From the cell containing the given text, extract its center point as (x, y) coordinate. 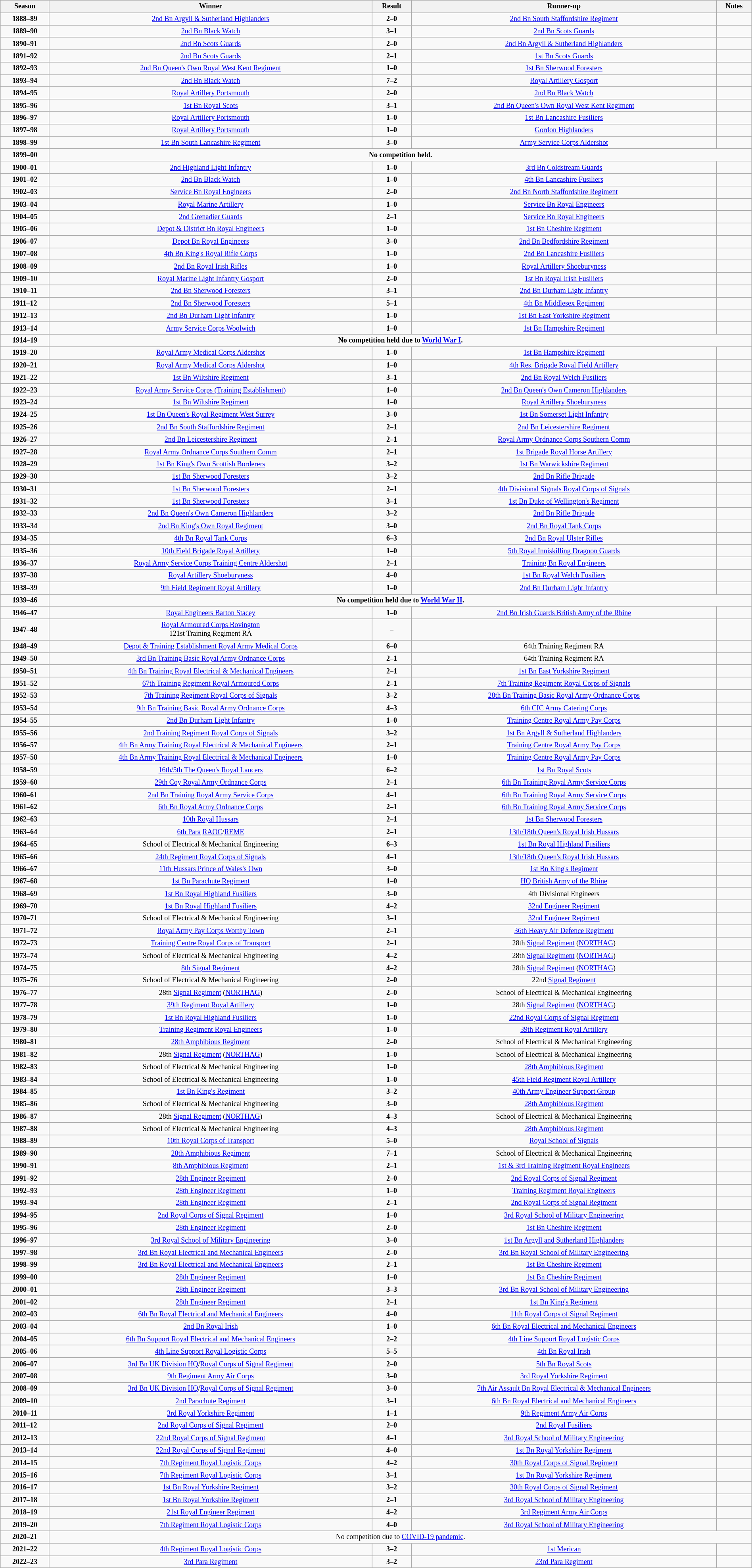
11th Royal Corps of Signal Regiment (564, 1314)
1907–08 (25, 254)
5–0 (392, 1141)
1971–72 (25, 931)
1994–95 (25, 1215)
2021–22 (25, 1549)
2nd Bn Royal Tank Corps (564, 526)
2011–12 (25, 1426)
No competition due to COVID-19 pandemic. (401, 1537)
1st Bn Lancashire Fusiliers (564, 117)
4th Regiment Royal Logistic Corps (211, 1549)
2–2 (392, 1339)
2013–14 (25, 1450)
1965–66 (25, 856)
2nd Grenadier Guards (211, 217)
5th Royal Inniskilling Dragoon Guards (564, 551)
1924–25 (25, 414)
1st Bn Parachute Regiment (211, 881)
Royal Army Service Corps (Training Establishment) (211, 390)
1898–99 (25, 143)
45th Field Regiment Royal Artillery (564, 1079)
Training Centre Royal Corps of Transport (211, 943)
1913–14 (25, 328)
1928–29 (25, 464)
Depot & District Bn Royal Engineers (211, 229)
Army Service Corps Aldershot (564, 143)
2nd Bn Lancashire Fusiliers (564, 254)
5–1 (392, 303)
23rd Para Regiment (564, 1562)
HQ British Army of the Rhine (564, 881)
1st Bn Warwickshire Regiment (564, 464)
1939–46 (25, 600)
1st Bn Royal Welch Fusiliers (564, 575)
2nd Bn Royal Ulster Rifles (564, 538)
1897–98 (25, 130)
6th Para RAOC/REME (211, 832)
4th Bn Royal Tank Corps (211, 538)
1920–21 (25, 365)
Royal School of Signals (564, 1141)
Season (25, 6)
4th Res. Brigade Royal Field Artillery (564, 365)
1926–27 (25, 440)
29th Coy Royal Army Ordnance Corps (211, 783)
1909–10 (25, 279)
2nd Bn King's Own Royal Regiment (211, 526)
– (392, 629)
1968–69 (25, 894)
1931–32 (25, 502)
Depot Bn Royal Engineers (211, 241)
1932–33 (25, 514)
1948–49 (25, 646)
10th Field Brigade Royal Artillery (211, 551)
1923–24 (25, 402)
1950–51 (25, 671)
1910–11 (25, 291)
Depot & Training Establishment Royal Army Medical Corps (211, 646)
2010–11 (25, 1414)
1974–75 (25, 968)
1993–94 (25, 1203)
1964–65 (25, 845)
67th Training Regiment Royal Armoured Corps (211, 683)
1st Bn Argyll and Sutherland Highlanders (564, 1240)
1905–06 (25, 229)
10th Royal Corps of Transport (211, 1141)
1938–39 (25, 588)
1914–19 (25, 341)
1972–73 (25, 943)
21st Royal Engineer Regiment (211, 1512)
3rd Para Regiment (211, 1562)
2020–21 (25, 1537)
Training Bn Royal Engineers (564, 563)
2nd Bn Irish Guards British Army of the Rhine (564, 613)
Royal Marine Artillery (211, 205)
5–5 (392, 1352)
2004–05 (25, 1339)
1906–07 (25, 241)
1893–94 (25, 81)
1903–04 (25, 205)
1983–84 (25, 1079)
1998–99 (25, 1265)
1991–92 (25, 1178)
Winner (211, 6)
1st Bn Scots Guards (564, 56)
6–0 (392, 646)
1946–47 (25, 613)
2017–18 (25, 1500)
1919–20 (25, 353)
7–2 (392, 81)
2006–07 (25, 1364)
1966–67 (25, 869)
1925–26 (25, 427)
2nd Parachute Regiment (211, 1401)
1937–38 (25, 575)
1987–88 (25, 1129)
1947–48 (25, 629)
6th CIC Army Catering Corps (564, 708)
9th Field Regiment Royal Artillery (211, 588)
1951–52 (25, 683)
1952–53 (25, 696)
1899–00 (25, 155)
1975–76 (25, 980)
7–1 (392, 1153)
2014–15 (25, 1463)
2001–02 (25, 1302)
Army Service Corps Woolwich (211, 328)
1979–80 (25, 1029)
1892–93 (25, 68)
Royal Marine Light Infantry Gosport (211, 279)
Royal Army Service Corps Training Centre Aldershot (211, 563)
1930–31 (25, 489)
1902–03 (25, 192)
1st Bn South Lancashire Regiment (211, 143)
1958–59 (25, 770)
1921–22 (25, 378)
1973–74 (25, 956)
1st Bn Somerset Light Infantry (564, 414)
1936–37 (25, 563)
3rd Bn Training Basic Royal Army Ordnance Corps (211, 659)
4th Bn Lancashire Fusiliers (564, 179)
1977–78 (25, 1005)
1982–83 (25, 1067)
1997–98 (25, 1252)
1888–89 (25, 19)
1999–00 (25, 1277)
2nd Training Regiment Royal Corps of Signals (211, 733)
Runner-up (564, 6)
2016–17 (25, 1487)
1961–62 (25, 807)
Royal Engineers Barton Stacey (211, 613)
1929–30 (25, 476)
2022–23 (25, 1562)
2019–20 (25, 1525)
22nd Signal Regiment (564, 980)
2nd Bn Royal Welch Fusiliers (564, 378)
No competition held due to World War II. (401, 600)
2008–09 (25, 1388)
2nd Bn Royal Irish Rifles (211, 266)
1895–96 (25, 106)
1990–91 (25, 1166)
4th Bn Training Royal Electrical & Mechanical Engineers (211, 671)
2000–01 (25, 1290)
2nd Bn Royal Irish (211, 1326)
8th Amphibious Regiment (211, 1166)
2009–10 (25, 1401)
1957–58 (25, 758)
8th Signal Regiment (211, 968)
1st Brigade Royal Horse Artillery (564, 452)
24th Regiment Royal Corps of Signals (211, 856)
3rd Bn Coldstream Guards (564, 167)
Royal Armoured Corps Bovington121st Training Regiment RA (211, 629)
4th Divisional Engineers (564, 894)
2nd Highland Light Infantry (211, 167)
1963–64 (25, 832)
1889–90 (25, 31)
Result (392, 6)
1959–60 (25, 783)
11th Hussars Prince of Wales's Own (211, 869)
Gordon Highlanders (564, 130)
1890–91 (25, 44)
1st Bn Royal Irish Fusiliers (564, 279)
1978–79 (25, 1018)
1962–63 (25, 819)
1995–96 (25, 1228)
6th Bn Royal Army Ordnance Corps (211, 807)
1901–02 (25, 179)
1980–81 (25, 1042)
1996–97 (25, 1240)
2018–19 (25, 1512)
1st Bn King's Own Scottish Borderers (211, 464)
1981–82 (25, 1055)
2003–04 (25, 1326)
1933–34 (25, 526)
1934–35 (25, 538)
1904–05 (25, 217)
1st Bn Duke of Wellington's Regiment (564, 502)
1896–97 (25, 117)
28th Bn Training Basic Royal Army Ordnance Corps (564, 696)
6th Bn Support Royal Electrical and Mechanical Engineers (211, 1339)
16th/5th The Queen's Royal Lancers (211, 770)
1st Bn Queen's Royal Regiment West Surrey (211, 414)
1935–36 (25, 551)
36th Heavy Air Defence Regiment (564, 931)
1986–87 (25, 1117)
Royal Artillery Gosport (564, 81)
1st Bn Argyll & Sutherland Highlanders (564, 733)
2007–08 (25, 1376)
6–2 (392, 770)
2nd Bn Bedfordshire Regiment (564, 241)
2nd Royal Fusiliers (564, 1426)
1894–95 (25, 93)
1927–28 (25, 452)
1970–71 (25, 918)
Notes (734, 6)
2nd Bn Training Royal Army Service Corps (211, 795)
2012–13 (25, 1438)
1984–85 (25, 1091)
40th Army Engineer Support Group (564, 1091)
1912–13 (25, 316)
5th Bn Royal Scots (564, 1364)
1976–77 (25, 993)
4th Bn King's Royal Rifle Corps (211, 254)
7th Air Assault Bn Royal Electrical & Mechanical Engineers (564, 1388)
4th Bn Middlesex Regiment (564, 303)
3rd Regiment Army Air Corps (564, 1512)
1992–93 (25, 1191)
3–3 (392, 1290)
1–1 (392, 1414)
4th Bn Royal Irish (564, 1352)
No competition held. (401, 155)
1954–55 (25, 721)
1967–68 (25, 881)
1956–57 (25, 745)
1949–50 (25, 659)
9th Bn Training Basic Royal Army Ordnance Corps (211, 708)
1st & 3rd Training Regiment Royal Engineers (564, 1166)
No competition held due to World War I. (401, 341)
1989–90 (25, 1153)
2002–03 (25, 1314)
2nd Bn North Staffordshire Regiment (564, 192)
1922–23 (25, 390)
1955–56 (25, 733)
1960–61 (25, 795)
2005–06 (25, 1352)
4th Divisional Signals Royal Corps of Signals (564, 489)
1969–70 (25, 906)
2015–16 (25, 1476)
10th Royal Hussars (211, 819)
1985–86 (25, 1104)
1891–92 (25, 56)
1908–09 (25, 266)
1953–54 (25, 708)
1900–01 (25, 167)
1911–12 (25, 303)
1st Merican (564, 1549)
1988–89 (25, 1141)
Royal Army Pay Corps Worthy Town (211, 931)
